Find where the given text appears and provide that cell's center as (X, Y) coordinate. 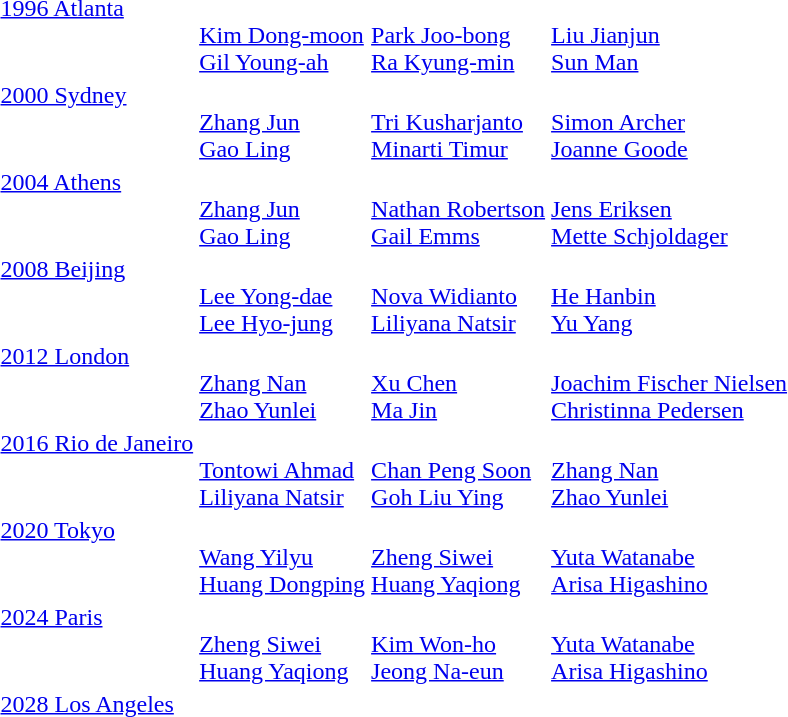
Wang YilyuHuang Dongping (282, 557)
Nathan RobertsonGail Emms (458, 209)
Nova WidiantoLiliyana Natsir (458, 296)
Chan Peng SoonGoh Liu Ying (458, 470)
Zhang NanZhao Yunlei (282, 383)
Kim Won-hoJeong Na-eun (458, 644)
Lee Yong-daeLee Hyo-jung (282, 296)
Xu ChenMa Jin (458, 383)
Tontowi AhmadLiliyana Natsir (282, 470)
Tri KusharjantoMinarti Timur (458, 122)
